From the cell containing the given text, extract its center point as [X, Y] coordinate. 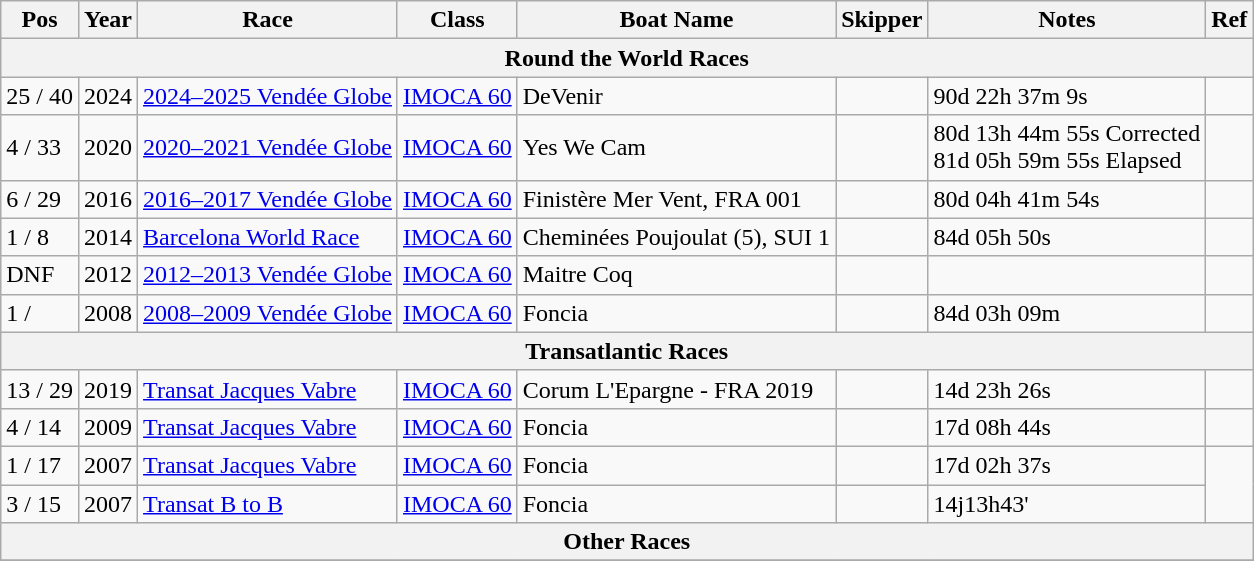
2020–2021 Vendée Globe [268, 148]
Yes We Cam [676, 148]
2012–2013 Vendée Globe [268, 275]
4 / 14 [40, 427]
2016–2017 Vendée Globe [268, 199]
Year [108, 20]
Race [268, 20]
3 / 15 [40, 503]
Skipper [882, 20]
2012 [108, 275]
Barcelona World Race [268, 237]
Corum L'Epargne - FRA 2019 [676, 389]
17d 08h 44s [1067, 427]
84d 05h 50s [1067, 237]
84d 03h 09m [1067, 313]
Round the World Races [627, 58]
80d 04h 41m 54s [1067, 199]
DeVenir [676, 96]
Ref [1230, 20]
2014 [108, 237]
Pos [40, 20]
14d 23h 26s [1067, 389]
80d 13h 44m 55s Corrected 81d 05h 59m 55s Elapsed [1067, 148]
6 / 29 [40, 199]
13 / 29 [40, 389]
2016 [108, 199]
Transatlantic Races [627, 351]
Cheminées Poujoulat (5), SUI 1 [676, 237]
Maitre Coq [676, 275]
Notes [1067, 20]
2009 [108, 427]
2008 [108, 313]
2020 [108, 148]
Other Races [627, 542]
Boat Name [676, 20]
2008–2009 Vendée Globe [268, 313]
1 / 17 [40, 465]
25 / 40 [40, 96]
Finistère Mer Vent, FRA 001 [676, 199]
Transat B to B [268, 503]
1 / [40, 313]
DNF [40, 275]
Class [457, 20]
1 / 8 [40, 237]
2024 [108, 96]
14j13h43' [1067, 503]
4 / 33 [40, 148]
2019 [108, 389]
17d 02h 37s [1067, 465]
2024–2025 Vendée Globe [268, 96]
90d 22h 37m 9s [1067, 96]
